Search for the cell housing the specified text and yield its (x, y) center coordinate. 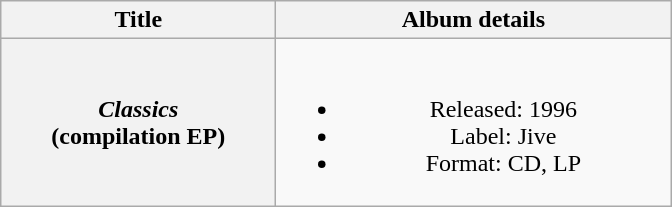
Classics(compilation EP) (138, 122)
Album details (474, 20)
Released: 1996Label: JiveFormat: CD, LP (474, 122)
Title (138, 20)
